Scan for the cell matching the given text and deliver its [x, y] coordinate at center. 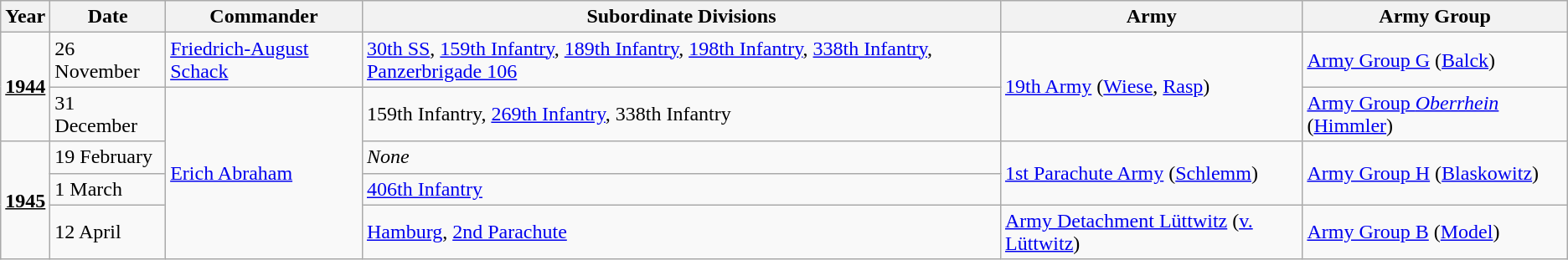
Friedrich-August Schack [265, 60]
30th SS, 159th Infantry, 189th Infantry, 198th Infantry, 338th Infantry, Panzerbrigade 106 [681, 60]
159th Infantry, 269th Infantry, 338th Infantry [681, 114]
31 December [108, 114]
Date [108, 17]
19th Army (Wiese, Rasp) [1151, 87]
Army Group H (Blaskowitz) [1435, 173]
Army [1151, 17]
Army Group B (Model) [1435, 232]
Commander [265, 17]
Army Group G (Balck) [1435, 60]
1st Parachute Army (Schlemm) [1151, 173]
1 March [108, 189]
Army Detachment Lüttwitz (v. Lüttwitz) [1151, 232]
12 April [108, 232]
Army Group Oberrhein (Himmler) [1435, 114]
1945 [25, 201]
26 November [108, 60]
19 February [108, 157]
Subordinate Divisions [681, 17]
Hamburg, 2nd Parachute [681, 232]
Erich Abraham [265, 173]
None [681, 157]
1944 [25, 87]
Year [25, 17]
Army Group [1435, 17]
406th Infantry [681, 189]
